From the cell containing the given text, extract its center point as [x, y] coordinate. 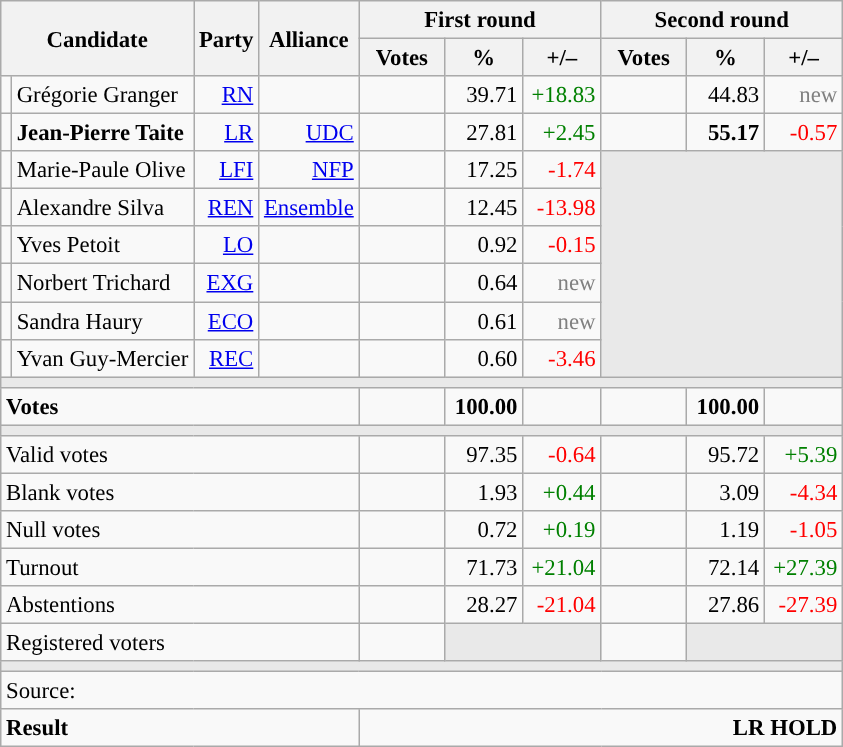
Candidate [98, 38]
Yvan Guy-Mercier [102, 358]
+27.39 [804, 567]
Alliance [309, 38]
Jean-Pierre Taite [102, 133]
-13.98 [562, 208]
44.83 [725, 95]
Result [180, 728]
Sandra Haury [102, 321]
97.35 [484, 455]
+5.39 [804, 455]
RN [226, 95]
3.09 [725, 492]
-0.15 [562, 245]
-0.57 [804, 133]
REC [226, 358]
12.45 [484, 208]
-27.39 [804, 605]
1.93 [484, 492]
27.86 [725, 605]
First round [480, 20]
Grégorie Granger [102, 95]
Second round [722, 20]
Alexandre Silva [102, 208]
+18.83 [562, 95]
17.25 [484, 170]
0.72 [484, 530]
Marie-Paule Olive [102, 170]
Blank votes [180, 492]
Source: [422, 691]
0.60 [484, 358]
+0.44 [562, 492]
REN [226, 208]
Turnout [180, 567]
Abstentions [180, 605]
+21.04 [562, 567]
28.27 [484, 605]
Party [226, 38]
Null votes [180, 530]
Registered voters [180, 643]
EXG [226, 283]
-4.34 [804, 492]
Yves Petoit [102, 245]
39.71 [484, 95]
0.92 [484, 245]
0.64 [484, 283]
0.61 [484, 321]
Ensemble [309, 208]
NFP [309, 170]
55.17 [725, 133]
+2.45 [562, 133]
UDC [309, 133]
72.14 [725, 567]
-1.05 [804, 530]
ECO [226, 321]
-21.04 [562, 605]
LO [226, 245]
71.73 [484, 567]
Valid votes [180, 455]
-0.64 [562, 455]
LR HOLD [601, 728]
-3.46 [562, 358]
-1.74 [562, 170]
LFI [226, 170]
95.72 [725, 455]
1.19 [725, 530]
Norbert Trichard [102, 283]
+0.19 [562, 530]
27.81 [484, 133]
LR [226, 133]
